Identify which cell holds the provided text, then report its (x, y) central coordinate. 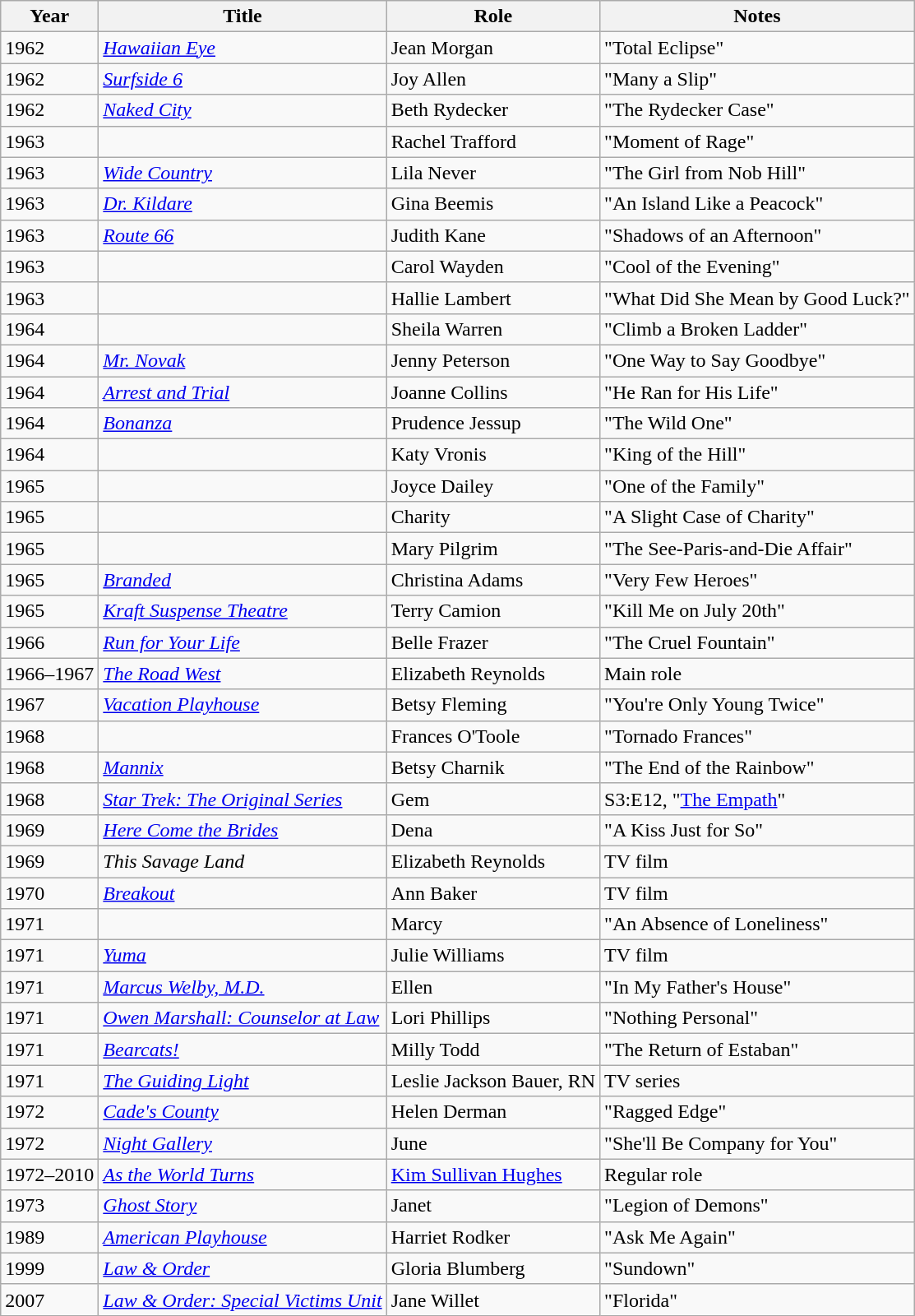
1972–2010 (49, 1175)
Kim Sullivan Hughes (493, 1175)
"Moment of Rage" (758, 141)
"An Absence of Loneliness" (758, 924)
1999 (49, 1268)
Sheila Warren (493, 329)
1966 (49, 642)
Betsy Fleming (493, 705)
Here Come the Brides (243, 830)
"Legion of Demons" (758, 1206)
"Climb a Broken Ladder" (758, 329)
The Road West (243, 674)
Gina Beemis (493, 204)
Owen Marshall: Counselor at Law (243, 1018)
Law & Order: Special Victims Unit (243, 1300)
Lori Phillips (493, 1018)
Mannix (243, 767)
1970 (49, 892)
Carol Wayden (493, 266)
1967 (49, 705)
Regular role (758, 1175)
"A Slight Case of Charity" (758, 517)
"She'll Be Company for You" (758, 1143)
Prudence Jessup (493, 424)
Jean Morgan (493, 48)
Julie Williams (493, 956)
Dr. Kildare (243, 204)
Helen Derman (493, 1112)
Yuma (243, 956)
Terry Camion (493, 611)
American Playhouse (243, 1237)
Joanne Collins (493, 392)
"Many a Slip" (758, 79)
Vacation Playhouse (243, 705)
Role (493, 16)
As the World Turns (243, 1175)
"Kill Me on July 20th" (758, 611)
"Tornado Frances" (758, 736)
"The Cruel Fountain" (758, 642)
The Guiding Light (243, 1081)
"One Way to Say Goodbye" (758, 360)
Main role (758, 674)
"The End of the Rainbow" (758, 767)
Marcy (493, 924)
Bonanza (243, 424)
June (493, 1143)
Gloria Blumberg (493, 1268)
Notes (758, 16)
Night Gallery (243, 1143)
TV series (758, 1081)
Marcus Welby, M.D. (243, 987)
Betsy Charnik (493, 767)
Milly Todd (493, 1050)
Joyce Dailey (493, 486)
Mr. Novak (243, 360)
Hawaiian Eye (243, 48)
"Very Few Heroes" (758, 580)
"One of the Family" (758, 486)
Dena (493, 830)
Gem (493, 799)
"Sundown" (758, 1268)
"Nothing Personal" (758, 1018)
"Cool of the Evening" (758, 266)
"King of the Hill" (758, 455)
Harriet Rodker (493, 1237)
Hallie Lambert (493, 298)
"In My Father's House" (758, 987)
"An Island Like a Peacock" (758, 204)
"Ask Me Again" (758, 1237)
"The Wild One" (758, 424)
Wide Country (243, 173)
Jane Willet (493, 1300)
Bearcats! (243, 1050)
Title (243, 16)
Belle Frazer (493, 642)
"Shadows of an Afternoon" (758, 235)
"He Ran for His Life" (758, 392)
Arrest and Trial (243, 392)
"You're Only Young Twice" (758, 705)
S3:E12, "The Empath" (758, 799)
"The Return of Estaban" (758, 1050)
Route 66 (243, 235)
Rachel Trafford (493, 141)
"The Rydecker Case" (758, 110)
Breakout (243, 892)
Joy Allen (493, 79)
This Savage Land (243, 861)
Jenny Peterson (493, 360)
"Total Eclipse" (758, 48)
Branded (243, 580)
Law & Order (243, 1268)
Run for Your Life (243, 642)
"What Did She Mean by Good Luck?" (758, 298)
Year (49, 16)
Mary Pilgrim (493, 549)
2007 (49, 1300)
Judith Kane (493, 235)
"Florida" (758, 1300)
Ann Baker (493, 892)
1973 (49, 1206)
Christina Adams (493, 580)
"The See-Paris-and-Die Affair" (758, 549)
Kraft Suspense Theatre (243, 611)
Naked City (243, 110)
Ghost Story (243, 1206)
"The Girl from Nob Hill" (758, 173)
1966–1967 (49, 674)
Star Trek: The Original Series (243, 799)
Surfside 6 (243, 79)
"Ragged Edge" (758, 1112)
Ellen (493, 987)
Frances O'Toole (493, 736)
Leslie Jackson Bauer, RN (493, 1081)
Beth Rydecker (493, 110)
Cade's County (243, 1112)
Katy Vronis (493, 455)
1989 (49, 1237)
"A Kiss Just for So" (758, 830)
Lila Never (493, 173)
Janet (493, 1206)
Charity (493, 517)
